Detect which cell encompasses the target text, then output its [X, Y] center coordinate. 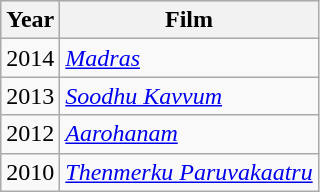
2010 [30, 172]
2012 [30, 134]
Aarohanam [189, 134]
Film [189, 20]
Soodhu Kavvum [189, 96]
Thenmerku Paruvakaatru [189, 172]
2013 [30, 96]
Year [30, 20]
Madras [189, 58]
2014 [30, 58]
